From the cell containing the given text, extract its center point as [X, Y] coordinate. 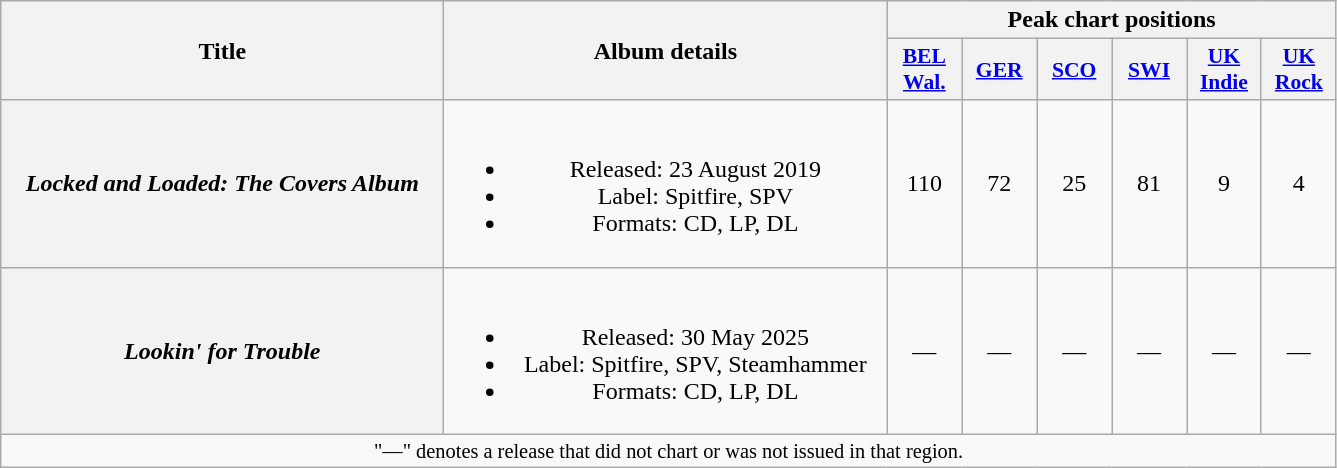
110 [924, 184]
BELWal. [924, 70]
Locked and Loaded: The Covers Album [222, 184]
Released: 30 May 2025Label: Spitfire, SPV, SteamhammerFormats: CD, LP, DL [666, 350]
81 [1150, 184]
Released: 23 August 2019Label: Spitfire, SPVFormats: CD, LP, DL [666, 184]
UKRock [1298, 70]
SWI [1150, 70]
4 [1298, 184]
9 [1224, 184]
72 [1000, 184]
SCO [1074, 70]
Peak chart positions [1112, 20]
25 [1074, 184]
Album details [666, 50]
"—" denotes a release that did not chart or was not issued in that region. [669, 451]
Title [222, 50]
GER [1000, 70]
UKIndie [1224, 70]
Lookin' for Trouble [222, 350]
